From the cell containing the given text, extract its center point as [X, Y] coordinate. 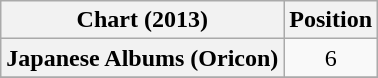
Chart (2013) [142, 20]
Japanese Albums (Oricon) [142, 58]
6 [331, 58]
Position [331, 20]
